Detect which cell encompasses the target text, then output its (X, Y) center coordinate. 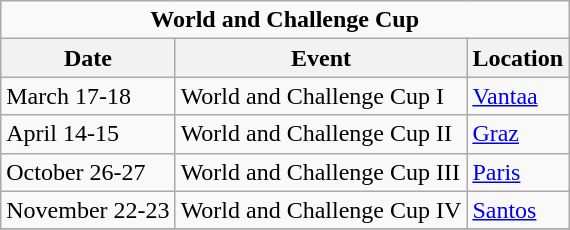
World and Challenge Cup III (321, 172)
Paris (518, 172)
March 17-18 (88, 96)
World and Challenge Cup (285, 20)
World and Challenge Cup I (321, 96)
Date (88, 58)
Vantaa (518, 96)
Graz (518, 134)
October 26-27 (88, 172)
Santos (518, 210)
Location (518, 58)
Event (321, 58)
April 14-15 (88, 134)
World and Challenge Cup IV (321, 210)
World and Challenge Cup II (321, 134)
November 22-23 (88, 210)
